Locate the cell with the specified text and output its (X, Y) center coordinate. 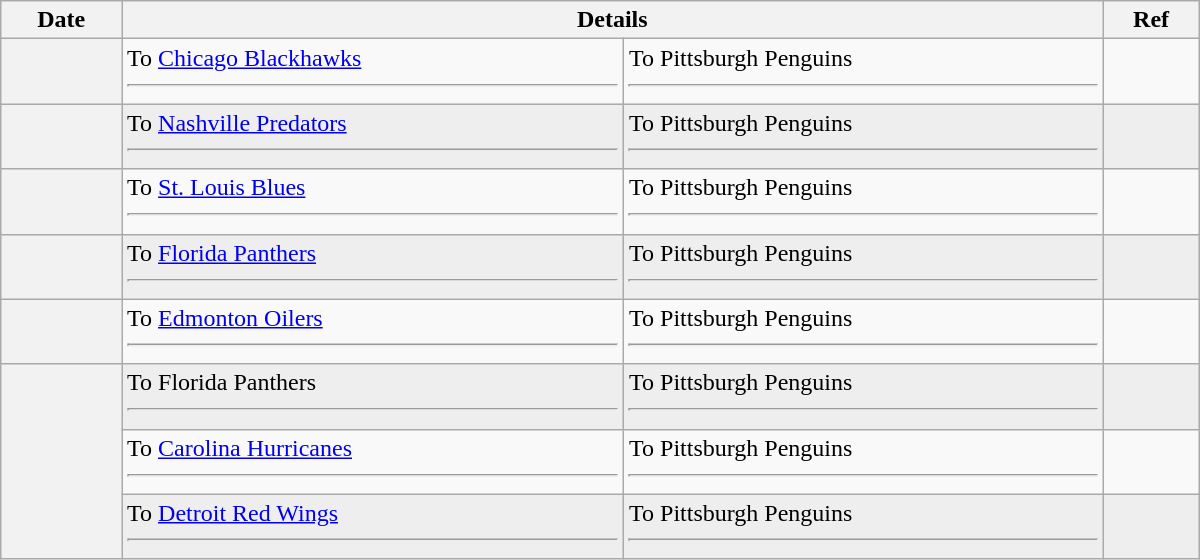
To St. Louis Blues (373, 202)
Details (612, 20)
Ref (1151, 20)
To Chicago Blackhawks (373, 72)
To Nashville Predators (373, 136)
Date (62, 20)
To Detroit Red Wings (373, 526)
To Carolina Hurricanes (373, 462)
To Edmonton Oilers (373, 332)
